Locate the cell with the specified text and output its [X, Y] center coordinate. 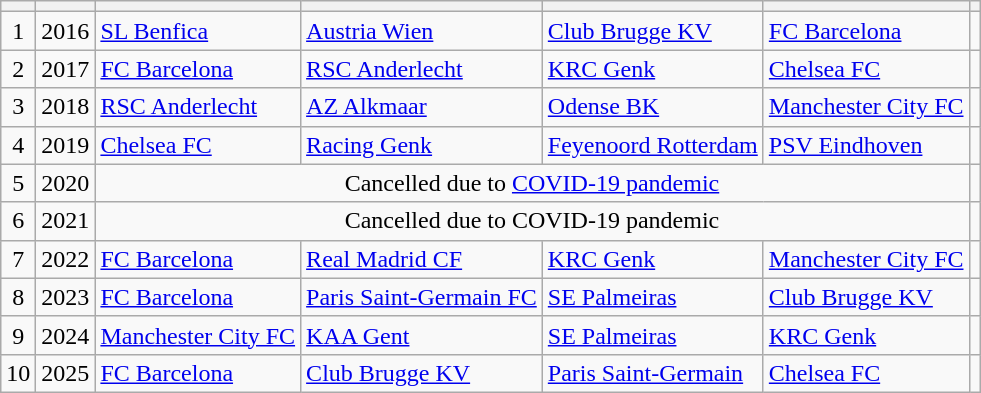
2016 [66, 31]
SL Benfica [198, 31]
Odense BK [652, 107]
5 [18, 183]
2025 [66, 373]
6 [18, 221]
2018 [66, 107]
3 [18, 107]
Feyenoord Rotterdam [652, 145]
Paris Saint-Germain [652, 373]
2021 [66, 221]
Racing Genk [422, 145]
2023 [66, 297]
2017 [66, 69]
Paris Saint-Germain FC [422, 297]
Real Madrid CF [422, 259]
KAA Gent [422, 335]
10 [18, 373]
PSV Eindhoven [866, 145]
8 [18, 297]
2020 [66, 183]
4 [18, 145]
7 [18, 259]
Austria Wien [422, 31]
1 [18, 31]
2024 [66, 335]
2022 [66, 259]
2 [18, 69]
AZ Alkmaar [422, 107]
9 [18, 335]
2019 [66, 145]
